For the text-containing cell, return its midpoint in (x, y) coordinate format. 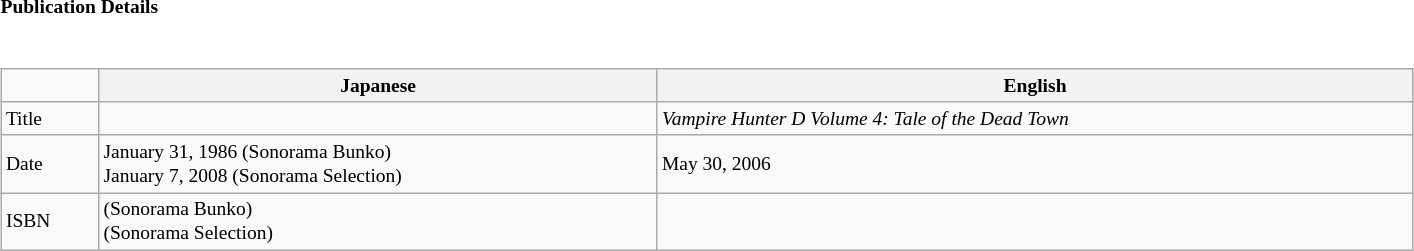
January 31, 1986 (Sonorama Bunko)January 7, 2008 (Sonorama Selection) (378, 164)
Title (50, 118)
May 30, 2006 (1034, 164)
Vampire Hunter D Volume 4: Tale of the Dead Town (1034, 118)
(Sonorama Bunko) (Sonorama Selection) (378, 222)
Japanese (378, 86)
ISBN (50, 222)
Date (50, 164)
English (1034, 86)
